Determine the [x, y] coordinate at the center of the cell enclosing the given text.  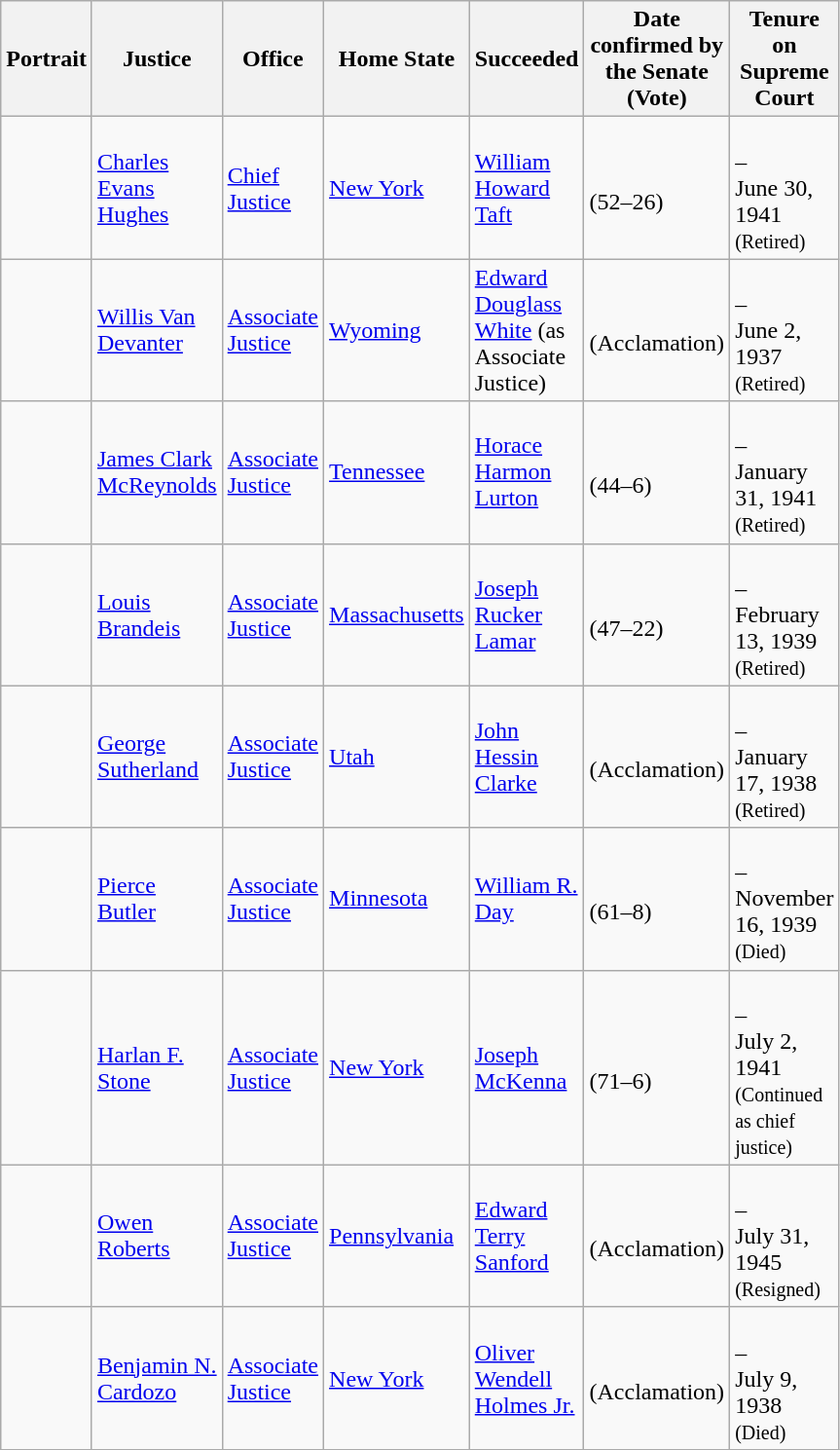
Benjamin N. Cardozo [157, 1378]
Owen Roberts [157, 1236]
(44–6) [657, 472]
–January 31, 1941(Retired) [785, 472]
–July 2, 1941(Continued as chief justice) [785, 1067]
Minnesota [397, 899]
Tenure on Supreme Court [785, 58]
–January 17, 1938(Retired) [785, 757]
Date confirmed by the Senate(Vote) [657, 58]
Edward Terry Sanford [527, 1236]
–June 2, 1937(Retired) [785, 330]
Harlan F. Stone [157, 1067]
Wyoming [397, 330]
Willis Van Devanter [157, 330]
Oliver Wendell Holmes Jr. [527, 1378]
–July 31, 1945(Resigned) [785, 1236]
(52–26) [657, 188]
Pierce Butler [157, 899]
–February 13, 1939(Retired) [785, 614]
George Sutherland [157, 757]
(47–22) [657, 614]
Pennsylvania [397, 1236]
Massachusetts [397, 614]
–November 16, 1939(Died) [785, 899]
Charles Evans Hughes [157, 188]
Home State [397, 58]
Horace Harmon Lurton [527, 472]
Joseph McKenna [527, 1067]
William Howard Taft [527, 188]
(71–6) [657, 1067]
Edward Douglass White (as Associate Justice) [527, 330]
Chief Justice [273, 188]
–July 9, 1938(Died) [785, 1378]
Tennessee [397, 472]
Utah [397, 757]
Portrait [47, 58]
Joseph Rucker Lamar [527, 614]
–June 30, 1941(Retired) [785, 188]
William R. Day [527, 899]
James Clark McReynolds [157, 472]
Office [273, 58]
Succeeded [527, 58]
Louis Brandeis [157, 614]
Justice [157, 58]
(61–8) [657, 899]
John Hessin Clarke [527, 757]
